Locate the cell with the specified text and output its [x, y] center coordinate. 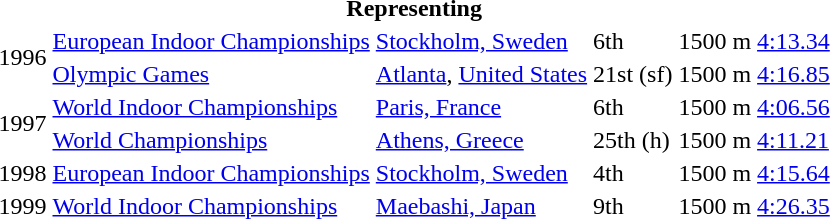
Athens, Greece [481, 140]
World Championships [211, 140]
Paris, France [481, 107]
World Indoor Championships [211, 107]
25th (h) [633, 140]
Olympic Games [211, 74]
4th [633, 173]
21st (sf) [633, 74]
Atlanta, United States [481, 74]
